Pinpoint the cell where the given text exists, returning its (X, Y) midpoint coordinate. 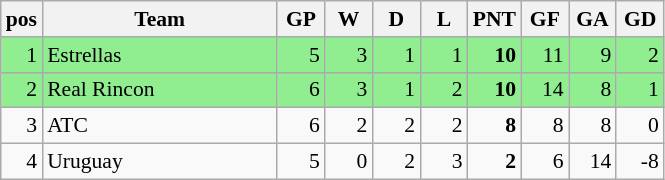
L (444, 19)
W (349, 19)
GP (301, 19)
Real Rincon (160, 90)
GD (640, 19)
Estrellas (160, 55)
11 (545, 55)
9 (593, 55)
4 (22, 162)
pos (22, 19)
D (396, 19)
GF (545, 19)
GA (593, 19)
Team (160, 19)
ATC (160, 126)
Uruguay (160, 162)
-8 (640, 162)
PNT (494, 19)
